Return [X, Y] of the center of cell containing provided text 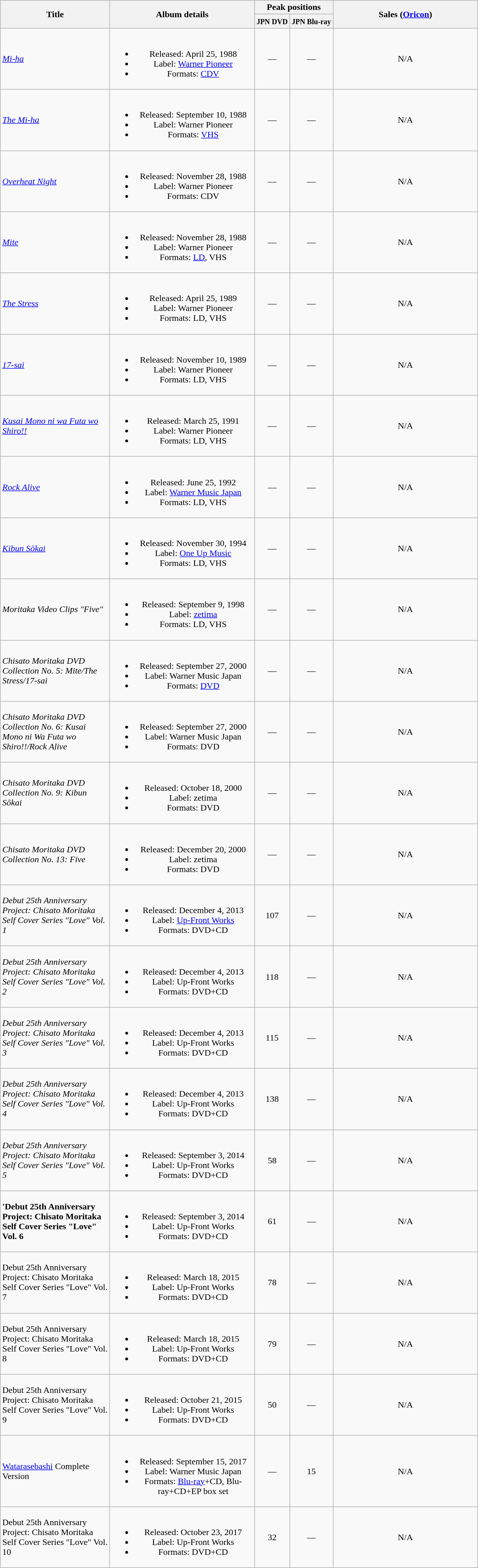
Chisato Moritaka DVD Collection No. 6: Kusai Mono ni Wa Futa wo Shiro!!/Rock Alive [55, 732]
JPN Blu-ray [311, 21]
Peak positions [294, 7]
Released: September 15, 2017Label: Warner Music JapanFormats: Blu-ray+CD, Blu-ray+CD+EP box set [182, 1471]
Debut 25th Anniversary Project: Chisato Moritaka Self Cover Series "Love" Vol. 2 [55, 976]
Released: October 18, 2000Label: zetimaFormats: DVD [182, 793]
Released: October 21, 2015Label: Up-Front WorksFormats: DVD+CD [182, 1405]
Released: March 25, 1991Label: Warner PioneerFormats: LD, VHS [182, 426]
61 [272, 1221]
Watarasebashi Complete Version [55, 1471]
'Debut 25th Anniversary Project: Chisato Moritaka Self Cover Series "Love" Vol. 6 [55, 1221]
Mi-ha [55, 59]
Released: September 9, 1998Label: zetimaFormats: LD, VHS [182, 609]
17-sai [55, 365]
Released: April 25, 1989Label: Warner PioneerFormats: LD, VHS [182, 303]
Released: October 23, 2017Label: Up-Front WorksFormats: DVD+CD [182, 1537]
Sales (Oricon) [405, 14]
JPN DVD [272, 21]
Mite [55, 242]
Debut 25th Anniversary Project: Chisato Moritaka Self Cover Series "Love" Vol. 3 [55, 1038]
79 [272, 1343]
32 [272, 1537]
Released: November 30, 1994Label: One Up MusicFormats: LD, VHS [182, 548]
Released: September 10, 1988Label: Warner PioneerFormats: VHS [182, 120]
Chisato Moritaka DVD Collection No. 13: Five [55, 854]
15 [311, 1471]
115 [272, 1038]
Album details [182, 14]
Released: December 20, 2000Label: zetimaFormats: DVD [182, 854]
Debut 25th Anniversary Project: Chisato Moritaka Self Cover Series "Love" Vol. 4 [55, 1099]
Kusai Mono ni wa Futa wo Shiro!! [55, 426]
Debut 25th Anniversary Project: Chisato Moritaka Self Cover Series "Love" Vol. 10 [55, 1537]
Released: June 25, 1992Label: Warner Music JapanFormats: LD, VHS [182, 487]
The Stress [55, 303]
The Mi-ha [55, 120]
Debut 25th Anniversary Project: Chisato Moritaka Self Cover Series "Love" Vol. 9 [55, 1405]
107 [272, 916]
58 [272, 1160]
Kibun Sōkai [55, 548]
Rock Alive [55, 487]
Moritaka Video Clips "Five" [55, 609]
Released: November 10, 1989Label: Warner PioneerFormats: LD, VHS [182, 365]
Title [55, 14]
78 [272, 1283]
138 [272, 1099]
118 [272, 976]
Debut 25th Anniversary Project: Chisato Moritaka Self Cover Series "Love" Vol. 1 [55, 916]
Released: November 28, 1988Label: Warner PioneerFormats: LD, VHS [182, 242]
Debut 25th Anniversary Project: Chisato Moritaka Self Cover Series "Love" Vol. 5 [55, 1160]
Debut 25th Anniversary Project: Chisato Moritaka Self Cover Series "Love" Vol. 8 [55, 1343]
Chisato Moritaka DVD Collection No. 5: Mite/The Stress/17-sai [55, 671]
Debut 25th Anniversary Project: Chisato Moritaka Self Cover Series "Love" Vol. 7 [55, 1283]
Released: November 28, 1988Label: Warner PioneerFormats: CDV [182, 181]
Released: April 25, 1988Label: Warner PioneerFormats: CDV [182, 59]
Chisato Moritaka DVD Collection No. 9: Kibun Sōkai [55, 793]
50 [272, 1405]
Overheat Night [55, 181]
